For the text-containing cell, return its midpoint in [x, y] coordinate format. 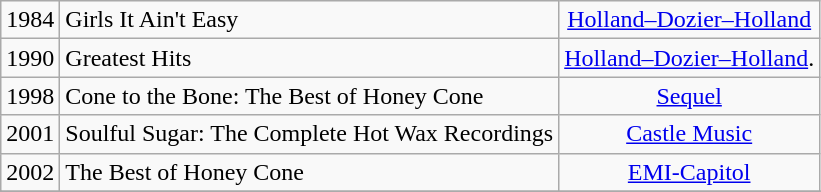
Holland–Dozier–Holland [690, 20]
Cone to the Bone: The Best of Honey Cone [310, 96]
EMI-Capitol [690, 172]
Holland–Dozier–Holland. [690, 58]
The Best of Honey Cone [310, 172]
1990 [30, 58]
Girls It Ain't Easy [310, 20]
Greatest Hits [310, 58]
2001 [30, 134]
Sequel [690, 96]
2002 [30, 172]
Castle Music [690, 134]
1984 [30, 20]
Soulful Sugar: The Complete Hot Wax Recordings [310, 134]
1998 [30, 96]
